Provide the [x, y] coordinate of the cell's center where the given text is located.  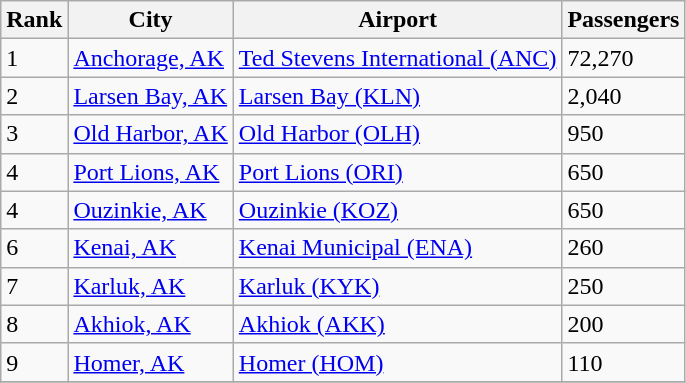
9 [34, 362]
2 [34, 96]
2,040 [624, 96]
Rank [34, 20]
Old Harbor (OLH) [398, 134]
Ouzinkie, AK [150, 210]
250 [624, 286]
950 [624, 134]
Anchorage, AK [150, 58]
Airport [398, 20]
Kenai Municipal (ENA) [398, 248]
7 [34, 286]
Ouzinkie (KOZ) [398, 210]
Homer (HOM) [398, 362]
1 [34, 58]
Larsen Bay, AK [150, 96]
72,270 [624, 58]
City [150, 20]
260 [624, 248]
Karluk, AK [150, 286]
8 [34, 324]
Homer, AK [150, 362]
Kenai, AK [150, 248]
Old Harbor, AK [150, 134]
200 [624, 324]
Akhiok (AKK) [398, 324]
110 [624, 362]
Larsen Bay (KLN) [398, 96]
3 [34, 134]
Port Lions, AK [150, 172]
6 [34, 248]
Port Lions (ORI) [398, 172]
Karluk (KYK) [398, 286]
Passengers [624, 20]
Akhiok, AK [150, 324]
Ted Stevens International (ANC) [398, 58]
